Find where the given text appears and provide that cell's center as (X, Y) coordinate. 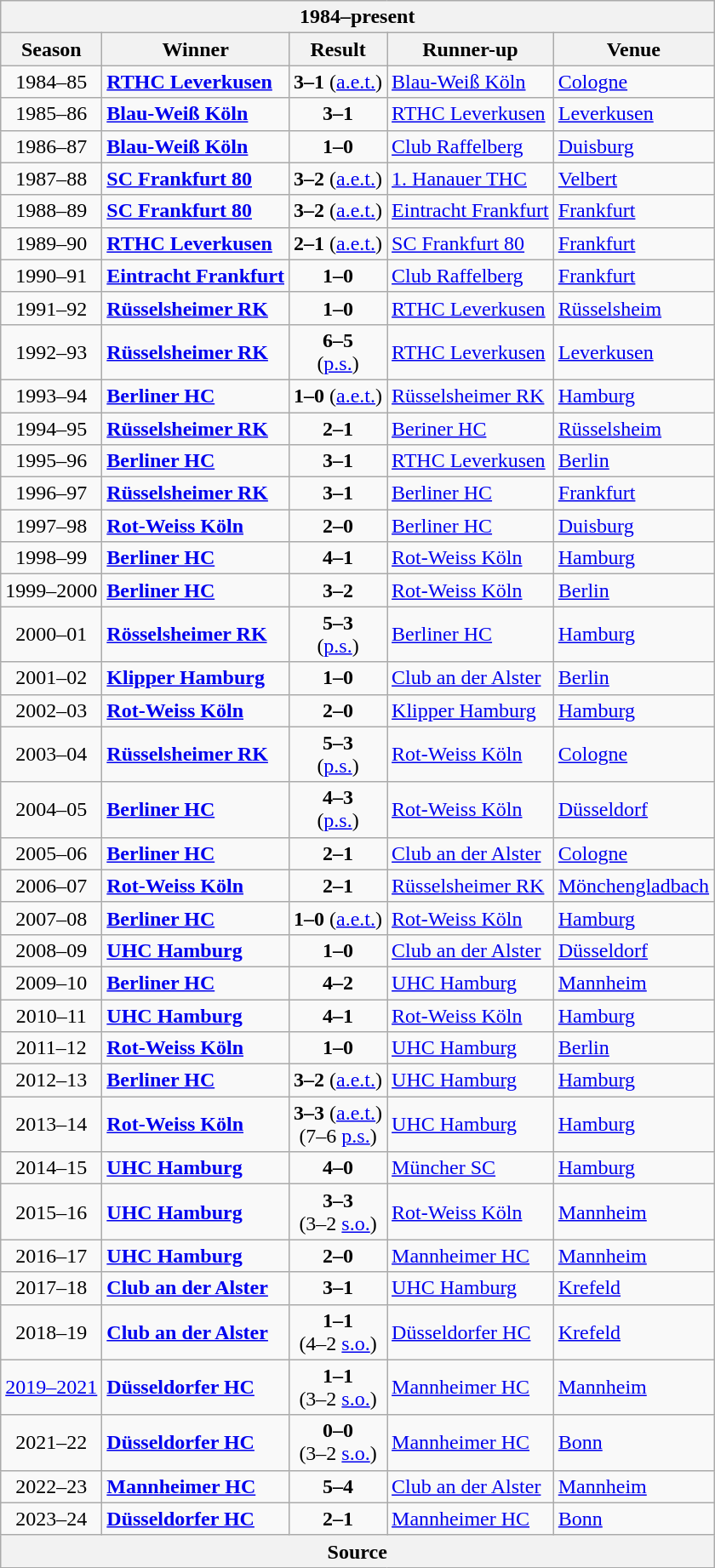
1987–88 (51, 179)
2004–05 (51, 810)
4–3(p.s.) (339, 810)
2000–01 (51, 635)
2006–07 (51, 886)
Rösselsheimer RK (196, 635)
Winner (196, 49)
1996–97 (51, 493)
1989–90 (51, 243)
4–2 (339, 983)
1–1(4–2 s.o.) (339, 1332)
1985–86 (51, 114)
1984–85 (51, 82)
2021–22 (51, 1443)
2008–09 (51, 950)
3–2 (339, 590)
Mönchengladbach (633, 886)
Result (339, 49)
Source (357, 1551)
2014–15 (51, 1168)
1995–96 (51, 461)
Beriner HC (471, 428)
2023–24 (51, 1519)
1993–94 (51, 396)
1994–95 (51, 428)
1. Hanauer THC (471, 179)
2015–16 (51, 1212)
2005–06 (51, 853)
2011–12 (51, 1048)
Venue (633, 49)
3–3(3–2 s.o.) (339, 1212)
1991–92 (51, 308)
4–0 (339, 1168)
2–1 (a.e.t.) (339, 243)
1984–present (357, 17)
1986–87 (51, 146)
2002–03 (51, 710)
6–5(p.s.) (339, 352)
2018–19 (51, 1332)
2001–02 (51, 678)
2007–08 (51, 918)
2003–04 (51, 754)
1–1(3–2 s.o.) (339, 1387)
Müncher SC (471, 1168)
3–1 (a.e.t.) (339, 82)
2010–11 (51, 1015)
2019–2021 (51, 1387)
1992–93 (51, 352)
1997–98 (51, 526)
2012–13 (51, 1080)
5–4 (339, 1486)
1990–91 (51, 276)
1999–2000 (51, 590)
3–3 (a.e.t.)(7–6 p.s.) (339, 1125)
2013–14 (51, 1125)
2009–10 (51, 983)
1988–89 (51, 211)
Velbert (633, 179)
0–0(3–2 s.o.) (339, 1443)
Runner-up (471, 49)
2022–23 (51, 1486)
Season (51, 49)
2016–17 (51, 1256)
2017–18 (51, 1288)
1998–99 (51, 558)
